Detect which cell encompasses the target text, then output its (x, y) center coordinate. 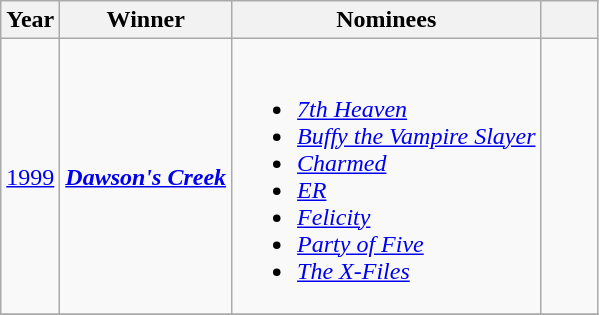
Year (30, 20)
7th HeavenBuffy the Vampire SlayerCharmedERFelicityParty of FiveThe X-Files (386, 176)
Winner (146, 20)
Dawson's Creek (146, 176)
1999 (30, 176)
Nominees (386, 20)
